Provide the (x, y) coordinate of the cell's center where the given text is located.  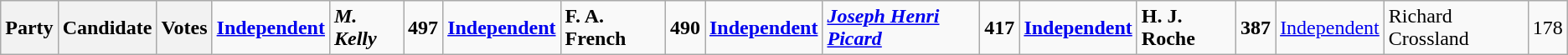
387 (1256, 28)
490 (685, 28)
H. J. Roche (1186, 28)
497 (424, 28)
Joseph Henri Picard (901, 28)
417 (1000, 28)
Richard Crossland (1456, 28)
M. Kelly (366, 28)
F. A. French (613, 28)
Candidate (107, 28)
Party (29, 28)
Votes (184, 28)
178 (1548, 28)
